Extract the (x, y) coordinate from the center of the cell holding the provided text.  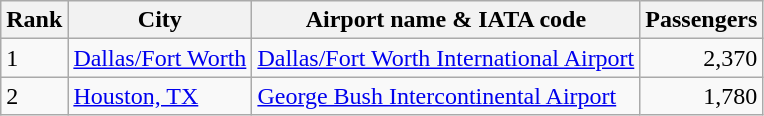
Airport name & IATA code (446, 20)
Dallas/Fort Worth (160, 58)
City (160, 20)
1 (34, 58)
Houston, TX (160, 96)
Passengers (702, 20)
1,780 (702, 96)
2,370 (702, 58)
Rank (34, 20)
Dallas/Fort Worth International Airport (446, 58)
2 (34, 96)
George Bush Intercontinental Airport (446, 96)
